Search for the cell housing the specified text and yield its (x, y) center coordinate. 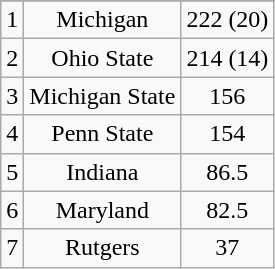
Michigan (102, 20)
37 (228, 248)
154 (228, 134)
Ohio State (102, 58)
86.5 (228, 172)
82.5 (228, 210)
222 (20) (228, 20)
156 (228, 96)
Penn State (102, 134)
4 (12, 134)
Rutgers (102, 248)
1 (12, 20)
3 (12, 96)
Michigan State (102, 96)
5 (12, 172)
Maryland (102, 210)
6 (12, 210)
7 (12, 248)
2 (12, 58)
Indiana (102, 172)
214 (14) (228, 58)
